Provide the (x, y) coordinate of the cell's center where the given text is located.  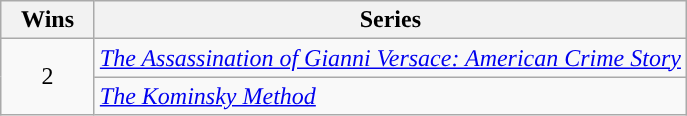
The Assassination of Gianni Versace: American Crime Story (390, 58)
Series (390, 20)
The Kominsky Method (390, 96)
2 (48, 77)
Wins (48, 20)
